Output the [x, y] coordinate of the center of the cell containing the given text.  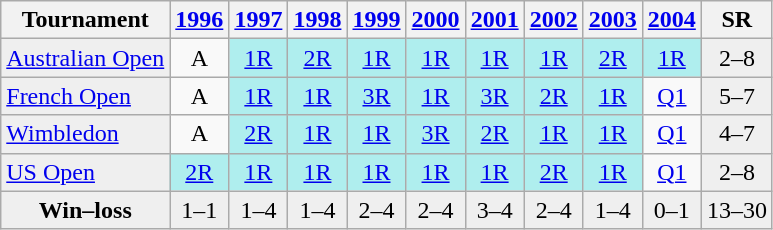
1998 [318, 20]
2001 [494, 20]
5–7 [736, 96]
1–1 [200, 210]
13–30 [736, 210]
Tournament [86, 20]
1997 [258, 20]
French Open [86, 96]
2003 [612, 20]
2000 [436, 20]
SR [736, 20]
2004 [672, 20]
0–1 [672, 210]
2002 [554, 20]
1999 [376, 20]
1996 [200, 20]
4–7 [736, 134]
Win–loss [86, 210]
Australian Open [86, 58]
Wimbledon [86, 134]
3–4 [494, 210]
US Open [86, 172]
